Capture the cell that displays the provided text and extract its [X, Y] central coordinate. 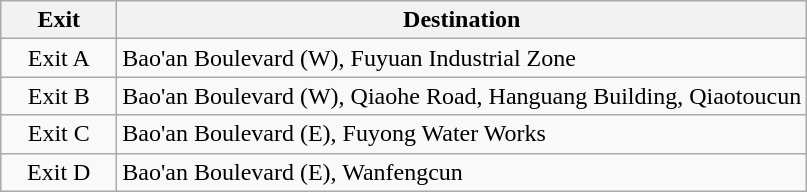
Destination [462, 20]
Bao'an Boulevard (W), Fuyuan Industrial Zone [462, 58]
Exit B [59, 96]
Bao'an Boulevard (E), Wanfengcun [462, 172]
Bao'an Boulevard (W), Qiaohe Road, Hanguang Building, Qiaotoucun [462, 96]
Bao'an Boulevard (E), Fuyong Water Works [462, 134]
Exit D [59, 172]
Exit [59, 20]
Exit A [59, 58]
Exit C [59, 134]
